Search for the cell housing the specified text and yield its [X, Y] center coordinate. 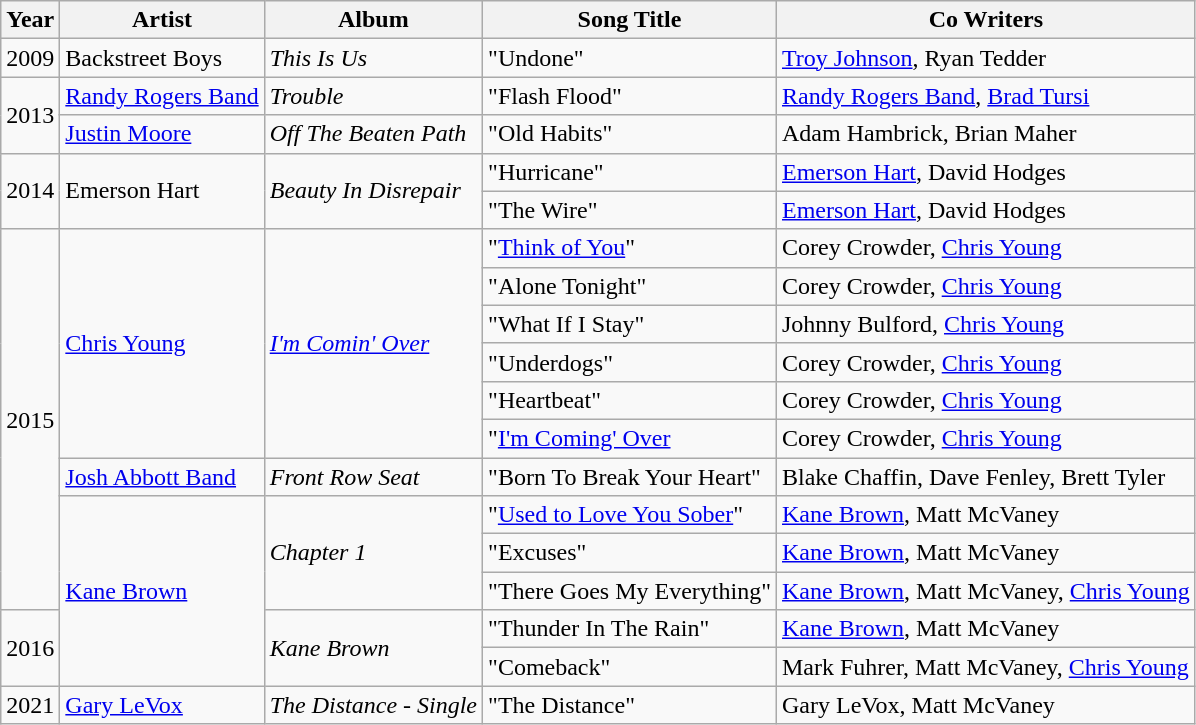
2015 [30, 420]
2009 [30, 58]
Co Writers [986, 20]
2014 [30, 191]
2021 [30, 705]
"Old Habits" [630, 134]
"Think of You" [630, 248]
Chris Young [162, 343]
Mark Fuhrer, Matt McVaney, Chris Young [986, 667]
"Underdogs" [630, 362]
2013 [30, 115]
Gary LeVox, Matt McVaney [986, 705]
Song Title [630, 20]
Front Row Seat [373, 477]
"Thunder In The Rain" [630, 629]
Randy Rogers Band, Brad Tursi [986, 96]
"Comeback" [630, 667]
"The Distance" [630, 705]
Emerson Hart [162, 191]
Justin Moore [162, 134]
Beauty In Disrepair [373, 191]
"I'm Coming' Over [630, 438]
Johnny Bulford, Chris Young [986, 324]
"Heartbeat" [630, 400]
Artist [162, 20]
Year [30, 20]
The Distance - Single [373, 705]
I'm Comin' Over [373, 343]
Trouble [373, 96]
Off The Beaten Path [373, 134]
"The Wire" [630, 210]
Kane Brown, Matt McVaney, Chris Young [986, 591]
Troy Johnson, Ryan Tedder [986, 58]
"What If I Stay" [630, 324]
This Is Us [373, 58]
"Born To Break Your Heart" [630, 477]
Adam Hambrick, Brian Maher [986, 134]
"Undone" [630, 58]
"Flash Flood" [630, 96]
"There Goes My Everything" [630, 591]
Chapter 1 [373, 553]
Josh Abbott Band [162, 477]
Backstreet Boys [162, 58]
"Excuses" [630, 553]
"Used to Love You Sober" [630, 515]
Gary LeVox [162, 705]
Randy Rogers Band [162, 96]
2016 [30, 648]
"Alone Tonight" [630, 286]
Album [373, 20]
"Hurricane" [630, 172]
Blake Chaffin, Dave Fenley, Brett Tyler [986, 477]
